Locate the cell with the specified text and output its (x, y) center coordinate. 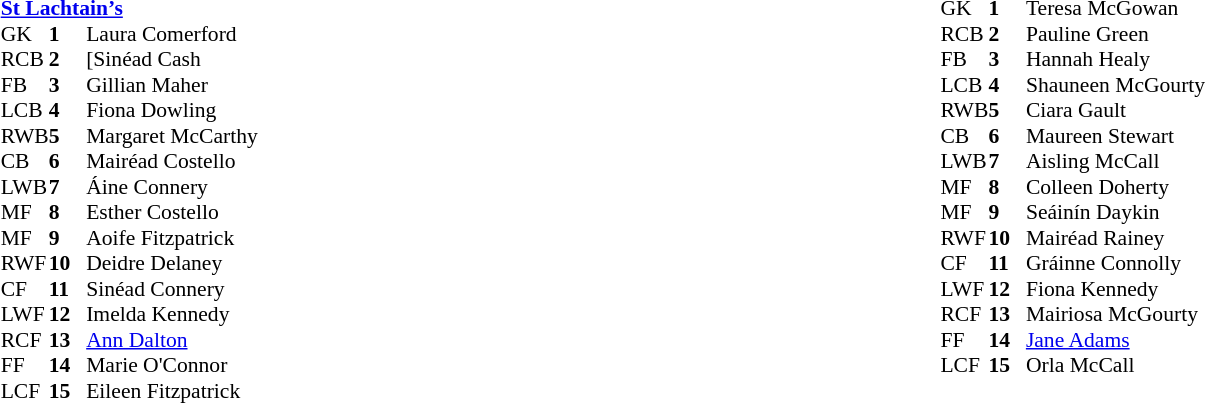
Maureen Stewart (1116, 136)
Mairéad Costello (172, 161)
Pauline Green (1116, 34)
Fiona Kennedy (1116, 289)
GK (25, 34)
Gillian Maher (172, 85)
Aisling McCall (1116, 161)
Marie O'Connor (172, 365)
Jane Adams (1116, 340)
15 (1007, 365)
Seáinín Daykin (1116, 213)
Deidre Delaney (172, 263)
Esther Costello (172, 213)
1 (68, 34)
[Sinéad Cash (172, 59)
Ciara Gault (1116, 111)
Mairéad Rainey (1116, 238)
Gráinne Connolly (1116, 263)
Áine Connery (172, 187)
LCF (964, 365)
Laura Comerford (172, 34)
Margaret McCarthy (172, 136)
Aoife Fitzpatrick (172, 238)
Sinéad Connery (172, 289)
Colleen Doherty (1116, 187)
Shauneen McGourty (1116, 85)
Ann Dalton (172, 340)
Fiona Dowling (172, 111)
Orla McCall (1116, 365)
Imelda Kennedy (172, 315)
Mairiosa McGourty (1116, 315)
Hannah Healy (1116, 59)
